Determine the [x, y] coordinate at the center of the cell enclosing the given text.  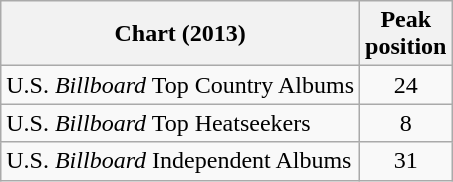
24 [406, 85]
Peakposition [406, 34]
U.S. Billboard Top Heatseekers [180, 123]
U.S. Billboard Independent Albums [180, 161]
U.S. Billboard Top Country Albums [180, 85]
Chart (2013) [180, 34]
31 [406, 161]
8 [406, 123]
